From the cell containing the given text, extract its center point as [x, y] coordinate. 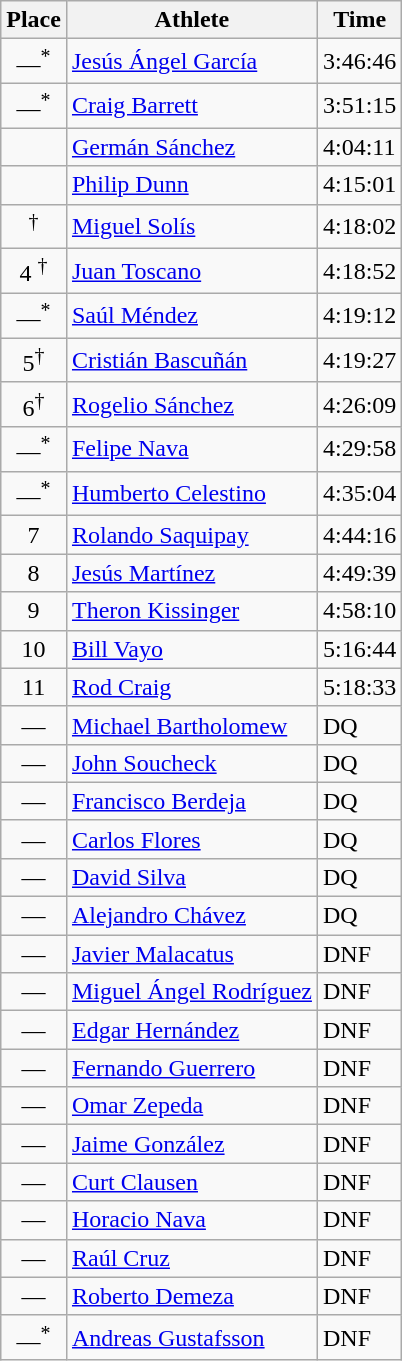
4:58:10 [359, 611]
5† [34, 360]
4:44:16 [359, 535]
3:51:15 [359, 106]
8 [34, 573]
5:18:33 [359, 687]
5:16:44 [359, 649]
John Soucheck [192, 763]
Humberto Celestino [192, 494]
Theron Kissinger [192, 611]
Javier Malacatus [192, 954]
3:46:46 [359, 62]
Roberto Demeza [192, 1296]
10 [34, 649]
4:04:11 [359, 147]
4:18:52 [359, 272]
Bill Vayo [192, 649]
Rogelio Sánchez [192, 404]
Jesús Ángel García [192, 62]
4:19:27 [359, 360]
Miguel Solís [192, 226]
Michael Bartholomew [192, 725]
† [34, 226]
Carlos Flores [192, 839]
Horacio Nava [192, 1220]
4:26:09 [359, 404]
Time [359, 20]
4:49:39 [359, 573]
Edgar Hernández [192, 1030]
4:19:12 [359, 316]
Rod Craig [192, 687]
4:15:01 [359, 185]
9 [34, 611]
Felipe Nava [192, 450]
Fernando Guerrero [192, 1068]
6† [34, 404]
Omar Zepeda [192, 1106]
Place [34, 20]
Jaime González [192, 1144]
4 † [34, 272]
Andreas Gustafsson [192, 1338]
Craig Barrett [192, 106]
4:18:02 [359, 226]
David Silva [192, 877]
4:29:58 [359, 450]
Philip Dunn [192, 185]
Jesús Martínez [192, 573]
Juan Toscano [192, 272]
Rolando Saquipay [192, 535]
Miguel Ángel Rodríguez [192, 992]
Cristián Bascuñán [192, 360]
Athlete [192, 20]
Alejandro Chávez [192, 916]
Germán Sánchez [192, 147]
Raúl Cruz [192, 1258]
4:35:04 [359, 494]
Francisco Berdeja [192, 801]
11 [34, 687]
Curt Clausen [192, 1182]
Saúl Méndez [192, 316]
7 [34, 535]
